Extract the (X, Y) coordinate from the center of the cell holding the provided text.  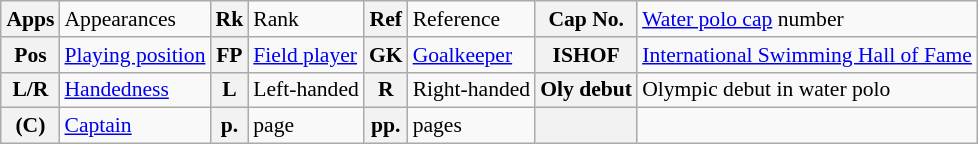
Right-handed (472, 90)
Cap No. (586, 19)
ISHOF (586, 55)
Pos (30, 55)
International Swimming Hall of Fame (807, 55)
pages (472, 126)
Apps (30, 19)
GK (386, 55)
Ref (386, 19)
p. (230, 126)
pp. (386, 126)
(C) (30, 126)
Captain (134, 126)
Rank (306, 19)
Oly debut (586, 90)
Field player (306, 55)
Handedness (134, 90)
Olympic debut in water polo (807, 90)
Reference (472, 19)
Appearances (134, 19)
L/R (30, 90)
Left-handed (306, 90)
Playing position (134, 55)
FP (230, 55)
L (230, 90)
R (386, 90)
Goalkeeper (472, 55)
Water polo cap number (807, 19)
page (306, 126)
Rk (230, 19)
